Provide the [X, Y] coordinate of the cell's center where the given text is located.  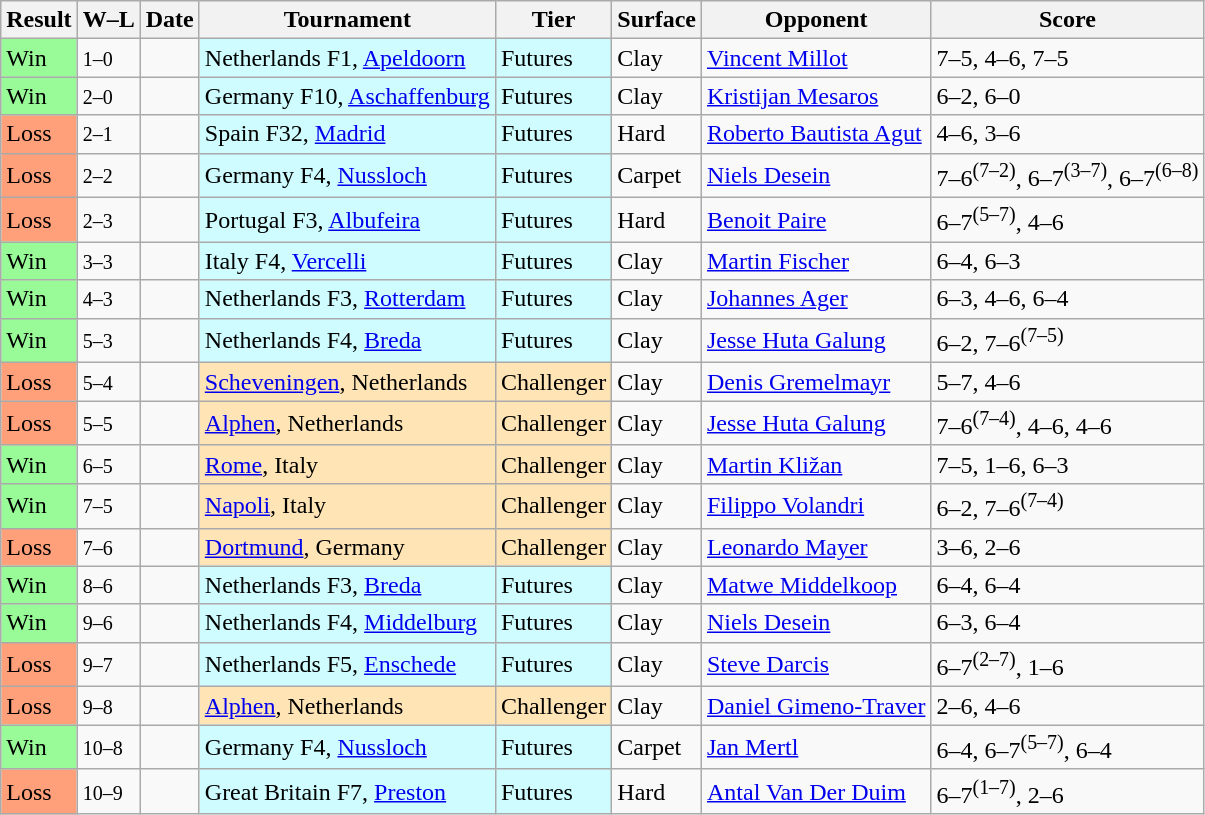
Rome, Italy [347, 464]
Portugal F3, Albufeira [347, 220]
2–0 [108, 96]
5–3 [108, 340]
Martin Kližan [816, 464]
Netherlands F1, Apeldoorn [347, 58]
Score [1068, 20]
Roberto Bautista Agut [816, 134]
6–7(5–7), 4–6 [1068, 220]
4–3 [108, 299]
6–4, 6–3 [1068, 261]
5–7, 4–6 [1068, 382]
4–6, 3–6 [1068, 134]
7–5 [108, 506]
7–6(7–4), 4–6, 4–6 [1068, 424]
9–7 [108, 664]
Netherlands F3, Rotterdam [347, 299]
6–3, 4–6, 6–4 [1068, 299]
1–0 [108, 58]
Martin Fischer [816, 261]
9–6 [108, 623]
6–4, 6–4 [1068, 585]
Jan Mertl [816, 748]
7–5, 4–6, 7–5 [1068, 58]
5–4 [108, 382]
Netherlands F5, Enschede [347, 664]
2–6, 4–6 [1068, 706]
Scheveningen, Netherlands [347, 382]
Result [39, 20]
Surface [657, 20]
Antal Van Der Duim [816, 792]
Germany F10, Aschaffenburg [347, 96]
9–8 [108, 706]
W–L [108, 20]
Vincent Millot [816, 58]
Benoit Paire [816, 220]
6–7(2–7), 1–6 [1068, 664]
6–7(1–7), 2–6 [1068, 792]
6–2, 6–0 [1068, 96]
7–6(7–2), 6–7(3–7), 6–7(6–8) [1068, 176]
10–8 [108, 748]
7–6 [108, 547]
7–5, 1–6, 6–3 [1068, 464]
Denis Gremelmayr [816, 382]
Spain F32, Madrid [347, 134]
Kristijan Mesaros [816, 96]
10–9 [108, 792]
2–3 [108, 220]
Great Britain F7, Preston [347, 792]
2–1 [108, 134]
Dortmund, Germany [347, 547]
6–5 [108, 464]
8–6 [108, 585]
Netherlands F4, Middelburg [347, 623]
6–3, 6–4 [1068, 623]
6–2, 7–6(7–4) [1068, 506]
Matwe Middelkoop [816, 585]
Daniel Gimeno-Traver [816, 706]
6–2, 7–6(7–5) [1068, 340]
3–3 [108, 261]
Johannes Ager [816, 299]
Netherlands F4, Breda [347, 340]
Netherlands F3, Breda [347, 585]
Leonardo Mayer [816, 547]
2–2 [108, 176]
5–5 [108, 424]
3–6, 2–6 [1068, 547]
Opponent [816, 20]
Tournament [347, 20]
6–4, 6–7(5–7), 6–4 [1068, 748]
Tier [553, 20]
Filippo Volandri [816, 506]
Date [170, 20]
Napoli, Italy [347, 506]
Steve Darcis [816, 664]
Italy F4, Vercelli [347, 261]
